Search for the cell housing the specified text and yield its (x, y) center coordinate. 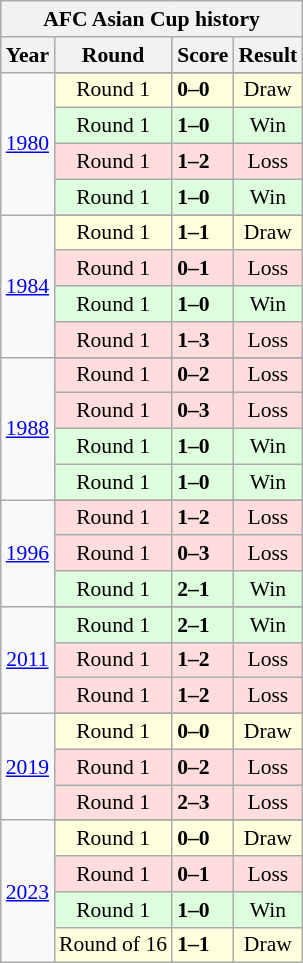
Score (202, 55)
1984 (28, 286)
1–3 (202, 340)
2023 (28, 892)
Round of 16 (113, 945)
Round (113, 55)
2011 (28, 660)
1996 (28, 554)
2019 (28, 768)
1980 (28, 143)
AFC Asian Cup history (152, 19)
1988 (28, 428)
Year (28, 55)
2–3 (202, 803)
Result (268, 55)
